Capture the cell that displays the provided text and extract its [X, Y] central coordinate. 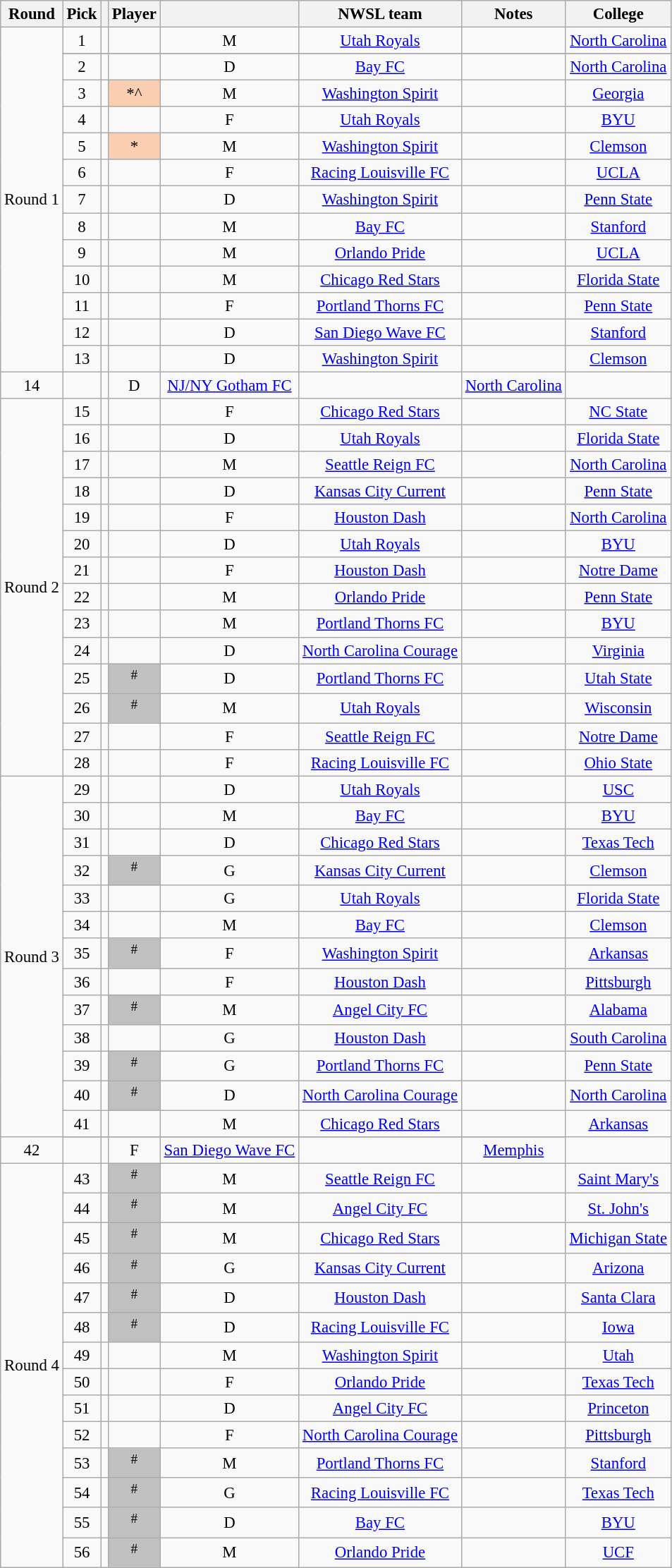
24 [82, 650]
Pick [82, 14]
1 [82, 41]
St. John's [618, 1208]
44 [82, 1208]
14 [32, 385]
12 [82, 332]
37 [82, 1009]
Utah State [618, 679]
48 [82, 1327]
38 [82, 1038]
47 [82, 1297]
52 [82, 1435]
Michigan State [618, 1238]
NWSL team [381, 14]
NC State [618, 412]
Princeton [618, 1409]
Round 4 [32, 1366]
43 [82, 1179]
Alabama [618, 1009]
Round 2 [32, 588]
22 [82, 597]
54 [82, 1493]
Ohio State [618, 763]
30 [82, 816]
4 [82, 120]
21 [82, 571]
Notes [513, 14]
18 [82, 492]
USC [618, 789]
53 [82, 1463]
27 [82, 736]
*^ [134, 94]
15 [82, 412]
UCF [618, 1552]
Utah [618, 1356]
11 [82, 305]
39 [82, 1066]
36 [82, 982]
41 [82, 1124]
16 [82, 438]
6 [82, 173]
13 [82, 359]
7 [82, 200]
25 [82, 679]
28 [82, 763]
32 [82, 870]
Arizona [618, 1268]
45 [82, 1238]
8 [82, 226]
46 [82, 1268]
Round 1 [32, 200]
9 [82, 253]
Georgia [618, 94]
51 [82, 1409]
33 [82, 899]
23 [82, 624]
31 [82, 843]
19 [82, 518]
40 [82, 1095]
Wisconsin [618, 708]
Santa Clara [618, 1297]
29 [82, 789]
South Carolina [618, 1038]
Player [134, 14]
Virginia [618, 650]
College [618, 14]
26 [82, 708]
NJ/NY Gotham FC [229, 385]
10 [82, 279]
5 [82, 147]
17 [82, 465]
3 [82, 94]
34 [82, 925]
Memphis [513, 1150]
Round [32, 14]
20 [82, 545]
Round 3 [32, 956]
Saint Mary's [618, 1179]
* [134, 147]
49 [82, 1356]
2 [82, 67]
56 [82, 1552]
42 [32, 1150]
Iowa [618, 1327]
50 [82, 1382]
35 [82, 953]
55 [82, 1523]
